Return the (X, Y) coordinate for the center point of the cell that contains the specified text.  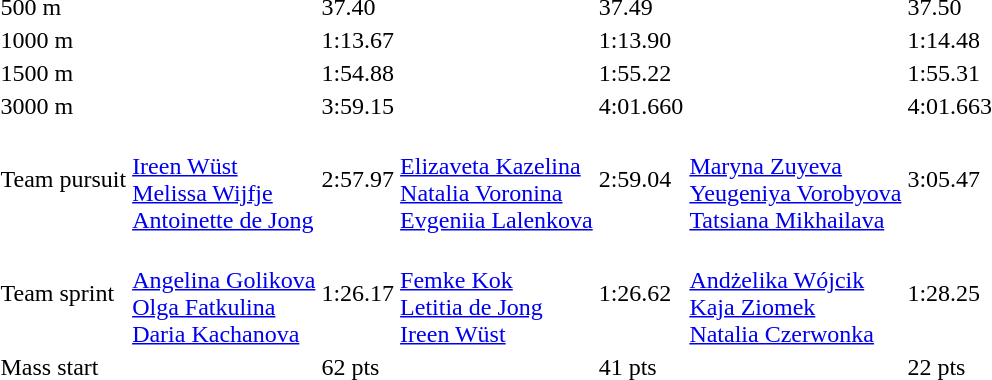
2:57.97 (358, 180)
1:26.62 (641, 294)
1:54.88 (358, 73)
2:59.04 (641, 180)
Elizaveta KazelinaNatalia VoroninaEvgeniia Lalenkova (497, 180)
4:01.660 (641, 106)
Maryna ZuyevaYeugeniya VorobyovaTatsiana Mikhailava (796, 180)
1:13.90 (641, 40)
1:26.17 (358, 294)
3:59.15 (358, 106)
Andżelika WójcikKaja ZiomekNatalia Czerwonka (796, 294)
1:55.22 (641, 73)
Ireen WüstMelissa WijfjeAntoinette de Jong (224, 180)
Angelina GolikovaOlga FatkulinaDaria Kachanova (224, 294)
1:13.67 (358, 40)
Femke KokLetitia de JongIreen Wüst (497, 294)
